Provide the [x, y] coordinate of the cell's center where the given text is located.  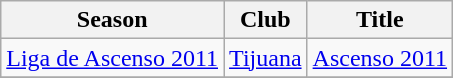
Season [112, 20]
Title [380, 20]
Club [266, 20]
Ascenso 2011 [380, 58]
Liga de Ascenso 2011 [112, 58]
Tijuana [266, 58]
